Return (x, y) of the center of cell containing provided text 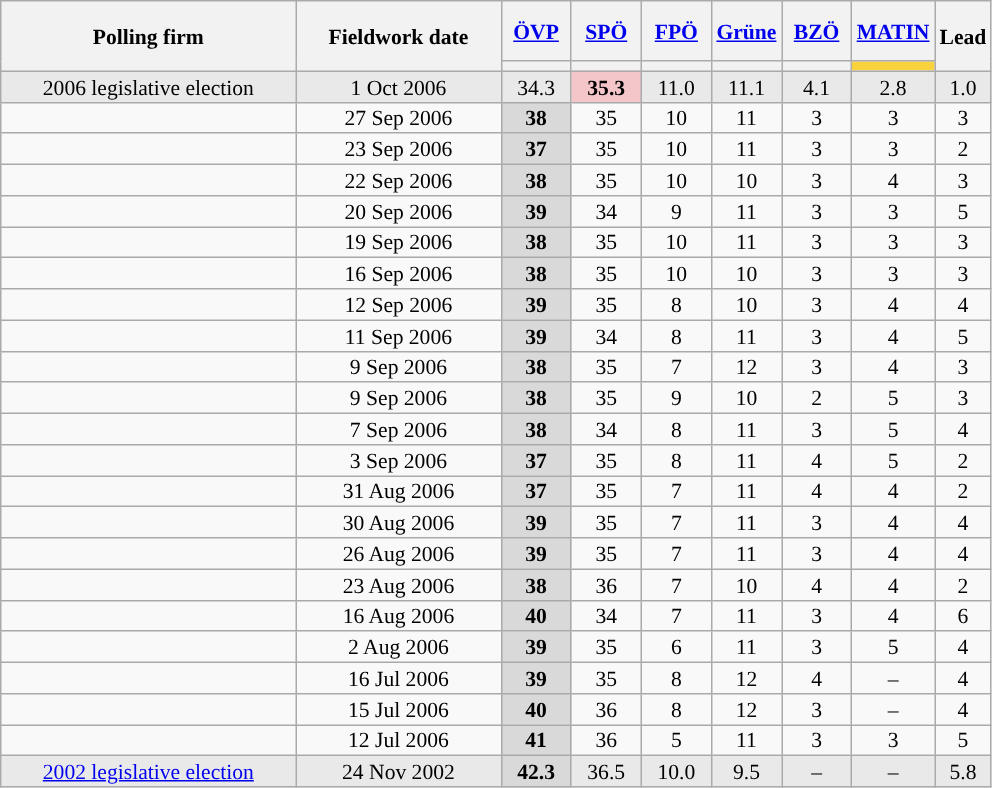
Lead (962, 36)
20 Sep 2006 (398, 212)
FPÖ (676, 31)
Fieldwork date (398, 36)
10.0 (676, 772)
11.1 (746, 86)
2006 legislative election (148, 86)
Grüne (746, 31)
23 Aug 2006 (398, 584)
3 Sep 2006 (398, 460)
4.1 (817, 86)
12 Jul 2006 (398, 740)
26 Aug 2006 (398, 554)
ÖVP (536, 31)
11.0 (676, 86)
SPÖ (606, 31)
23 Sep 2006 (398, 150)
2 Aug 2006 (398, 648)
24 Nov 2002 (398, 772)
35.3 (606, 86)
15 Jul 2006 (398, 710)
2002 legislative election (148, 772)
9.5 (746, 772)
1.0 (962, 86)
36.5 (606, 772)
34.3 (536, 86)
22 Sep 2006 (398, 180)
31 Aug 2006 (398, 492)
7 Sep 2006 (398, 430)
16 Sep 2006 (398, 274)
2.8 (894, 86)
5.8 (962, 772)
MATIN (894, 31)
16 Jul 2006 (398, 678)
27 Sep 2006 (398, 118)
1 Oct 2006 (398, 86)
16 Aug 2006 (398, 616)
42.3 (536, 772)
Polling firm (148, 36)
30 Aug 2006 (398, 522)
11 Sep 2006 (398, 336)
BZÖ (817, 31)
41 (536, 740)
12 Sep 2006 (398, 304)
19 Sep 2006 (398, 242)
